Provide the [x, y] coordinate of the cell's center where the given text is located.  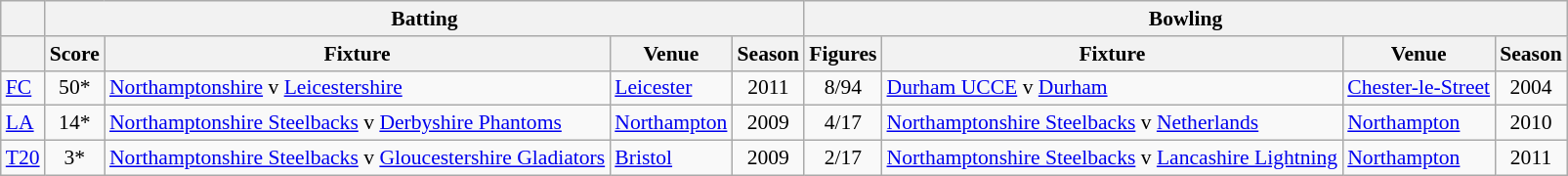
14* [74, 123]
Durham UCCE v Durham [1112, 88]
Figures [842, 54]
Northamptonshire v Leicestershire [358, 88]
2/17 [842, 158]
8/94 [842, 88]
Bowling [1186, 19]
50* [74, 88]
FC [23, 88]
Northamptonshire Steelbacks v Derbyshire Phantoms [358, 123]
Northamptonshire Steelbacks v Netherlands [1112, 123]
Northamptonshire Steelbacks v Gloucestershire Gladiators [358, 158]
Chester-le-Street [1419, 88]
4/17 [842, 123]
Bristol [670, 158]
Score [74, 54]
LA [23, 123]
2010 [1531, 123]
3* [74, 158]
Leicester [670, 88]
T20 [23, 158]
2004 [1531, 88]
Northamptonshire Steelbacks v Lancashire Lightning [1112, 158]
Batting [425, 19]
